Provide the [x, y] coordinate of the cell's center where the given text is located.  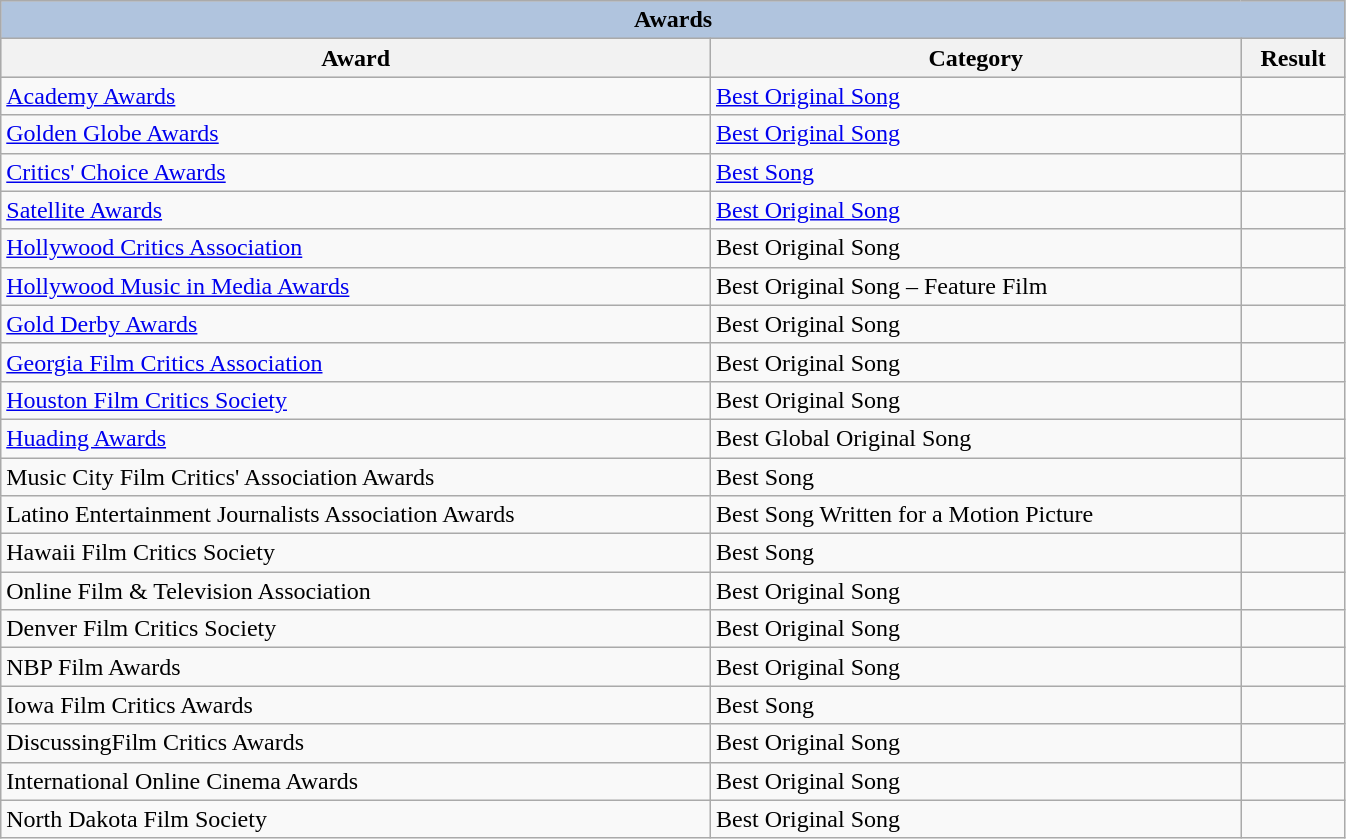
Gold Derby Awards [356, 324]
Hollywood Music in Media Awards [356, 286]
Iowa Film Critics Awards [356, 705]
Hawaii Film Critics Society [356, 553]
Award [356, 58]
Category [976, 58]
Hollywood Critics Association [356, 248]
Latino Entertainment Journalists Association Awards [356, 515]
Denver Film Critics Society [356, 629]
Satellite Awards [356, 210]
Georgia Film Critics Association [356, 362]
Academy Awards [356, 96]
International Online Cinema Awards [356, 781]
Best Global Original Song [976, 438]
DiscussingFilm Critics Awards [356, 743]
North Dakota Film Society [356, 819]
Best Original Song – Feature Film [976, 286]
Huading Awards [356, 438]
Critics' Choice Awards [356, 172]
Online Film & Television Association [356, 591]
Golden Globe Awards [356, 134]
Music City Film Critics' Association Awards [356, 477]
Awards [674, 20]
Best Song Written for a Motion Picture [976, 515]
NBP Film Awards [356, 667]
Result [1293, 58]
Houston Film Critics Society [356, 400]
